Pinpoint the cell where the given text exists, returning its (x, y) midpoint coordinate. 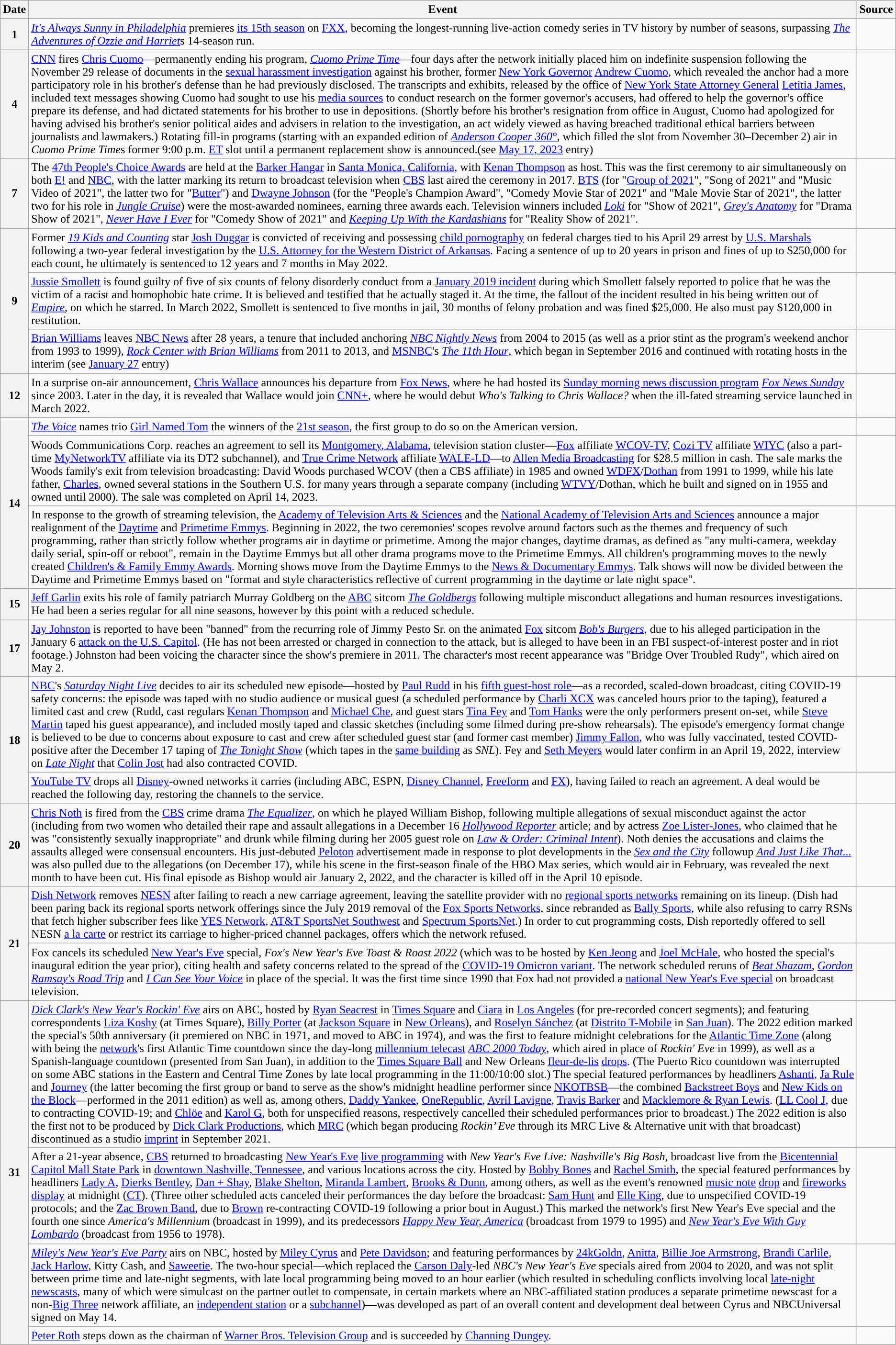
4 (14, 104)
21 (14, 943)
9 (14, 301)
1 (14, 34)
17 (14, 648)
Event (443, 10)
15 (14, 604)
Source (876, 10)
31 (14, 1173)
20 (14, 845)
Date (14, 10)
Peter Roth steps down as the chairman of Warner Bros. Television Group and is succeeded by Channing Dungey. (443, 1335)
14 (14, 503)
12 (14, 395)
7 (14, 193)
The Voice names trio Girl Named Tom the winners of the 21st season, the first group to do so on the American version. (443, 426)
18 (14, 740)
